Determine the [x, y] coordinate at the center of the cell enclosing the given text.  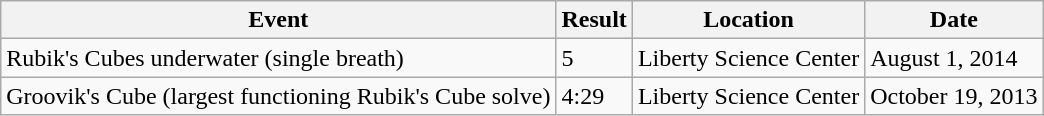
October 19, 2013 [954, 96]
4:29 [594, 96]
August 1, 2014 [954, 58]
Groovik's Cube (largest functioning Rubik's Cube solve) [278, 96]
Location [748, 20]
Date [954, 20]
Rubik's Cubes underwater (single breath) [278, 58]
Result [594, 20]
5 [594, 58]
Event [278, 20]
